For the text-containing cell, return its midpoint in (x, y) coordinate format. 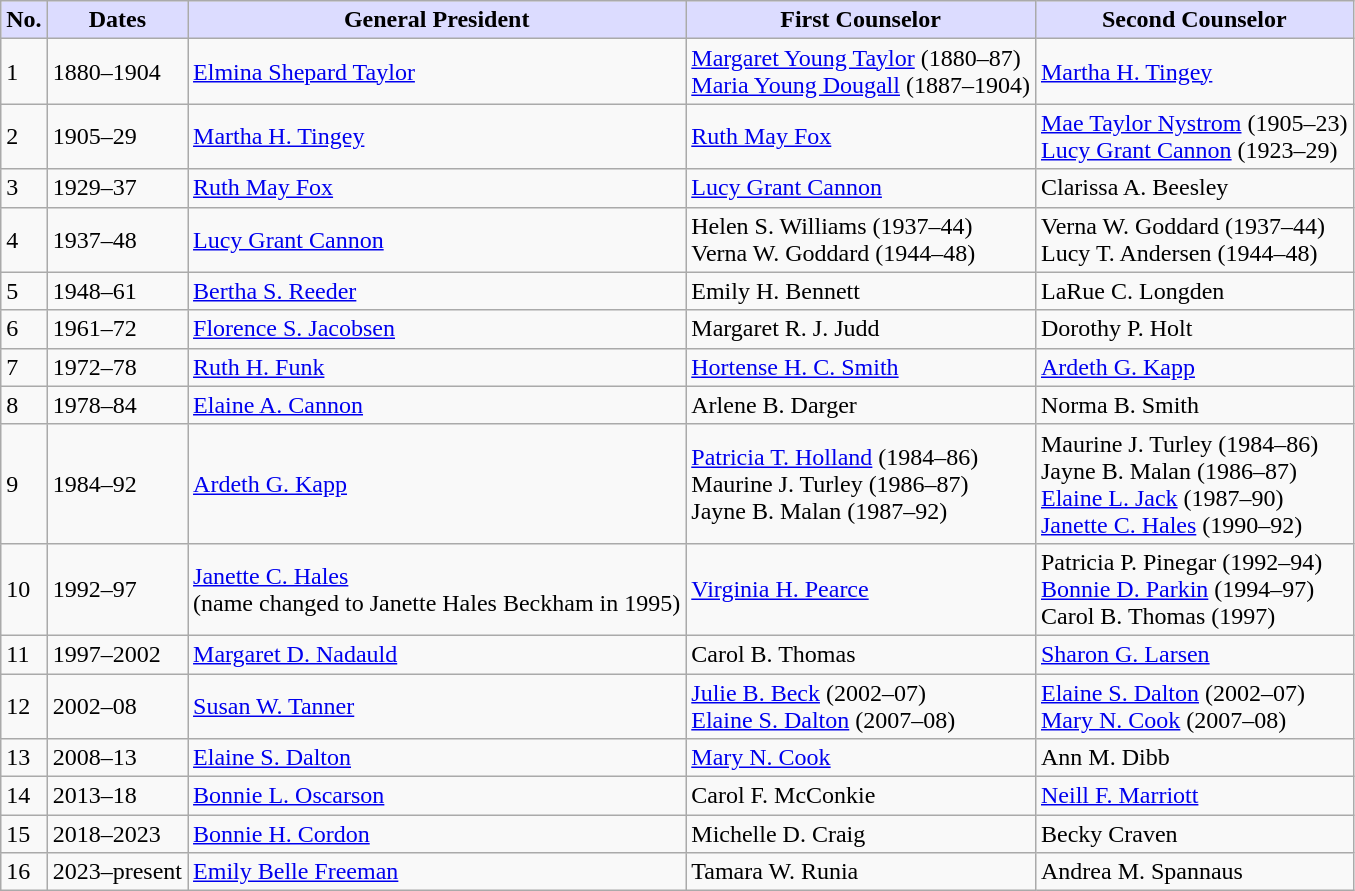
1961–72 (117, 329)
9 (24, 484)
2013–18 (117, 796)
1972–78 (117, 367)
Neill F. Marriott (1194, 796)
Margaret R. J. Judd (861, 329)
Mary N. Cook (861, 758)
1978–84 (117, 405)
Susan W. Tanner (437, 706)
Helen S. Williams (1937–44)Verna W. Goddard (1944–48) (861, 240)
Elaine S. Dalton (2002–07)Mary N. Cook (2007–08) (1194, 706)
Emily H. Bennett (861, 291)
Andrea M. Spannaus (1194, 872)
Verna W. Goddard (1937–44)Lucy T. Andersen (1944–48) (1194, 240)
Dorothy P. Holt (1194, 329)
Carol F. McConkie (861, 796)
1984–92 (117, 484)
Sharon G. Larsen (1194, 654)
Emily Belle Freeman (437, 872)
1948–61 (117, 291)
Virginia H. Pearce (861, 589)
1929–37 (117, 188)
Maurine J. Turley (1984–86)Jayne B. Malan (1986–87)Elaine L. Jack (1987–90)Janette C. Hales (1990–92) (1194, 484)
7 (24, 367)
LaRue C. Longden (1194, 291)
Mae Taylor Nystrom (1905–23)Lucy Grant Cannon (1923–29) (1194, 136)
2 (24, 136)
3 (24, 188)
Florence S. Jacobsen (437, 329)
Dates (117, 20)
1992–97 (117, 589)
Patricia P. Pinegar (1992–94)Bonnie D. Parkin (1994–97)Carol B. Thomas (1997) (1194, 589)
Bonnie H. Cordon (437, 834)
Janette C. Hales(name changed to Janette Hales Beckham in 1995) (437, 589)
Tamara W. Runia (861, 872)
Patricia T. Holland (1984–86)Maurine J. Turley (1986–87)Jayne B. Malan (1987–92) (861, 484)
Carol B. Thomas (861, 654)
4 (24, 240)
Michelle D. Craig (861, 834)
2023–present (117, 872)
1 (24, 72)
1937–48 (117, 240)
Hortense H. C. Smith (861, 367)
Elaine S. Dalton (437, 758)
Elmina Shepard Taylor (437, 72)
2018–2023 (117, 834)
6 (24, 329)
1905–29 (117, 136)
Ann M. Dibb (1194, 758)
Second Counselor (1194, 20)
Elaine A. Cannon (437, 405)
2008–13 (117, 758)
No. (24, 20)
16 (24, 872)
15 (24, 834)
Margaret Young Taylor (1880–87)Maria Young Dougall (1887–1904) (861, 72)
12 (24, 706)
1997–2002 (117, 654)
10 (24, 589)
Bertha S. Reeder (437, 291)
Margaret D. Nadauld (437, 654)
Clarissa A. Beesley (1194, 188)
Arlene B. Darger (861, 405)
Julie B. Beck (2002–07)Elaine S. Dalton (2007–08) (861, 706)
Becky Craven (1194, 834)
13 (24, 758)
11 (24, 654)
5 (24, 291)
Bonnie L. Oscarson (437, 796)
14 (24, 796)
General President (437, 20)
8 (24, 405)
2002–08 (117, 706)
1880–1904 (117, 72)
First Counselor (861, 20)
Ruth H. Funk (437, 367)
Norma B. Smith (1194, 405)
